Capture the cell that displays the provided text and extract its (x, y) central coordinate. 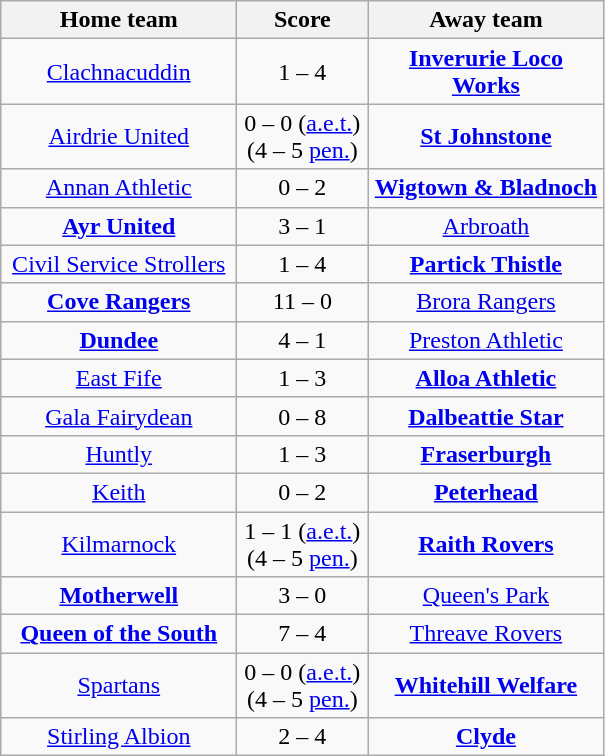
Inverurie Loco Works (486, 72)
Annan Athletic (119, 188)
Spartans (119, 686)
4 – 1 (302, 340)
St Johnstone (486, 136)
Raith Rovers (486, 544)
Airdrie United (119, 136)
Dundee (119, 340)
Wigtown & Bladnoch (486, 188)
7 – 4 (302, 634)
Motherwell (119, 596)
2 – 4 (302, 737)
Clyde (486, 737)
East Fife (119, 378)
Huntly (119, 454)
Fraserburgh (486, 454)
Gala Fairydean (119, 416)
Ayr United (119, 226)
Stirling Albion (119, 737)
Kilmarnock (119, 544)
Dalbeattie Star (486, 416)
0 – 8 (302, 416)
Alloa Athletic (486, 378)
Whitehill Welfare (486, 686)
Queen's Park (486, 596)
Home team (119, 20)
3 – 0 (302, 596)
Brora Rangers (486, 302)
3 – 1 (302, 226)
Arbroath (486, 226)
Threave Rovers (486, 634)
11 – 0 (302, 302)
Away team (486, 20)
Cove Rangers (119, 302)
Preston Athletic (486, 340)
Keith (119, 492)
Clachnacuddin (119, 72)
Civil Service Strollers (119, 264)
Peterhead (486, 492)
Partick Thistle (486, 264)
Queen of the South (119, 634)
1 – 1 (a.e.t.) (4 – 5 pen.) (302, 544)
Score (302, 20)
